Return the [X, Y] coordinate for the center point of the cell that contains the specified text.  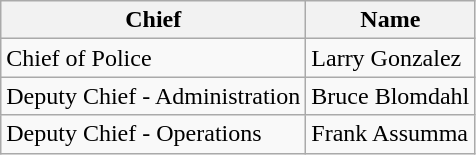
Deputy Chief - Administration [154, 96]
Chief of Police [154, 58]
Larry Gonzalez [390, 58]
Deputy Chief - Operations [154, 134]
Bruce Blomdahl [390, 96]
Frank Assumma [390, 134]
Name [390, 20]
Chief [154, 20]
